Output the [X, Y] coordinate of the center of the cell containing the given text.  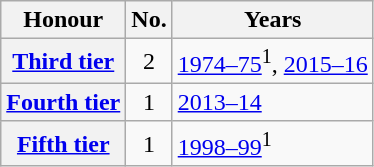
2 [149, 62]
Third tier [64, 62]
Honour [64, 20]
Fourth tier [64, 102]
1974–751, 2015–16 [272, 62]
1998–991 [272, 144]
2013–14 [272, 102]
Years [272, 20]
Fifth tier [64, 144]
No. [149, 20]
